Return the [X, Y] coordinate for the center point of the cell that contains the specified text.  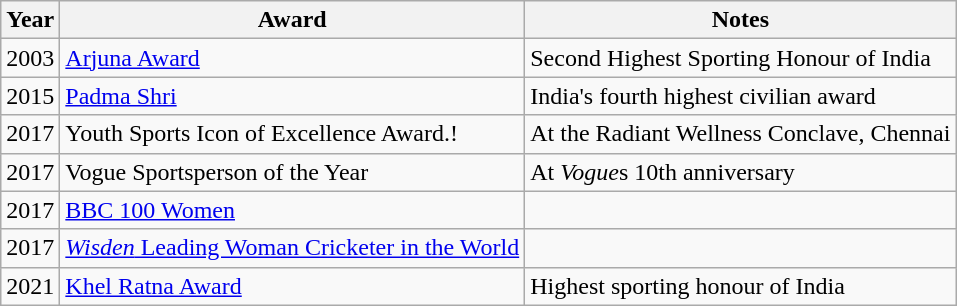
Youth Sports Icon of Excellence Award.! [292, 134]
2021 [30, 286]
At Vogues 10th anniversary [740, 172]
Padma Shri [292, 96]
Arjuna Award [292, 58]
Award [292, 20]
Notes [740, 20]
BBC 100 Women [292, 210]
India's fourth highest civilian award [740, 96]
At the Radiant Wellness Conclave, Chennai [740, 134]
2015 [30, 96]
Khel Ratna Award [292, 286]
2003 [30, 58]
Year [30, 20]
Highest sporting honour of India [740, 286]
Wisden Leading Woman Cricketer in the World [292, 248]
Vogue Sportsperson of the Year [292, 172]
Second Highest Sporting Honour of India [740, 58]
